Detect which cell encompasses the target text, then output its (x, y) center coordinate. 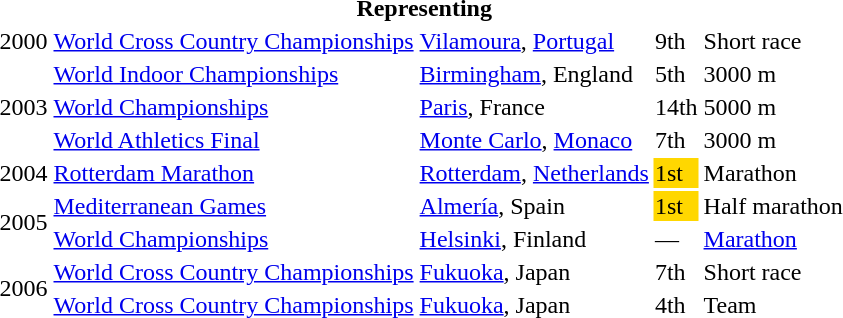
Mediterranean Games (234, 206)
Paris, France (534, 107)
9th (676, 41)
— (676, 239)
Almería, Spain (534, 206)
Birmingham, England (534, 74)
Rotterdam Marathon (234, 173)
Fukuoka, Japan (534, 272)
14th (676, 107)
Helsinki, Finland (534, 239)
Vilamoura, Portugal (534, 41)
World Athletics Final (234, 140)
World Indoor Championships (234, 74)
Monte Carlo, Monaco (534, 140)
5th (676, 74)
Rotterdam, Netherlands (534, 173)
